Extract the (x, y) coordinate from the center of the cell holding the provided text.  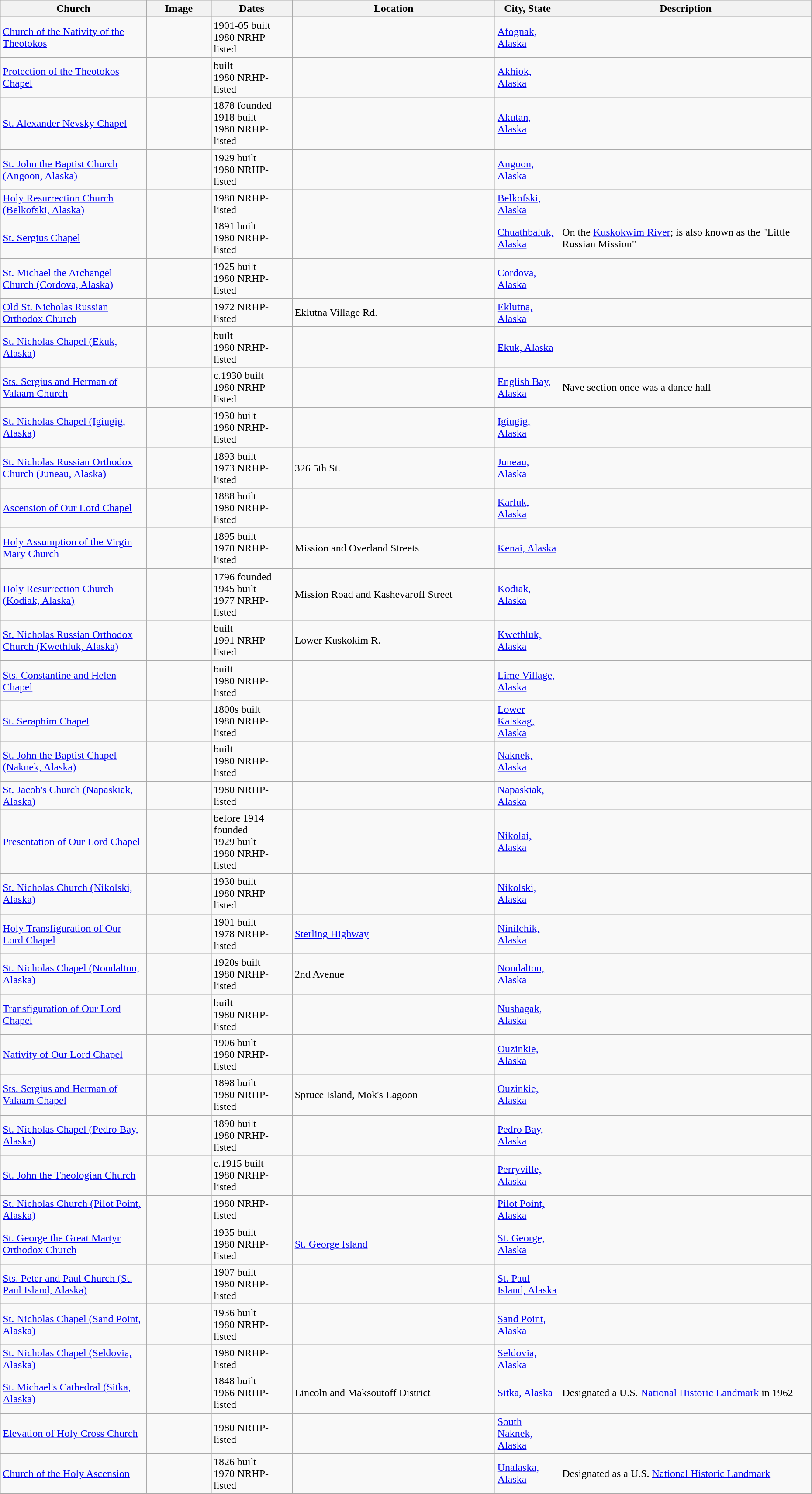
1895 built1970 NRHP-listed (252, 548)
Designated a U.S. National Historic Landmark in 1962 (686, 1393)
2nd Avenue (394, 974)
1972 NRHP-listed (252, 313)
1848 built1966 NRHP-listed (252, 1393)
Juneau, Alaska (528, 468)
Nativity of Our Lord Chapel (73, 1054)
Naknek, Alaska (528, 761)
Church (73, 9)
Church of the Holy Ascension (73, 1473)
c.1930 built1980 NRHP-listed (252, 387)
On the Kuskokwim River; is also known as the "Little Russian Mission" (686, 238)
Eklutna Village Rd. (394, 313)
City, State (528, 9)
St. John the Theologian Church (73, 1175)
Chuathbaluk, Alaska (528, 238)
Afognak, Alaska (528, 37)
St. Nicholas Russian Orthodox Church (Kwethluk, Alaska) (73, 641)
Sts. Sergius and Herman of Valaam Church (73, 387)
built1991 NRHP-listed (252, 641)
Nushagak, Alaska (528, 1014)
Location (394, 9)
1893 built1973 NRHP-listed (252, 468)
Old St. Nicholas Russian Orthodox Church (73, 313)
St. Michael the Archangel Church (Cordova, Alaska) (73, 278)
Sts. Constantine and Helen Chapel (73, 681)
Unalaska, Alaska (528, 1473)
Sitka, Alaska (528, 1393)
1925 built1980 NRHP-listed (252, 278)
Sts. Peter and Paul Church (St. Paul Island, Alaska) (73, 1284)
Kwethluk, Alaska (528, 641)
Eklutna, Alaska (528, 313)
1898 built1980 NRHP-listed (252, 1095)
Lincoln and Maksoutoff District (394, 1393)
St. John the Baptist Church (Angoon, Alaska) (73, 170)
Spruce Island, Mok's Lagoon (394, 1095)
Pilot Point, Alaska (528, 1210)
Kenai, Alaska (528, 548)
Sand Point, Alaska (528, 1324)
1891 built1980 NRHP-listed (252, 238)
Transfiguration of Our Lord Chapel (73, 1014)
Mission and Overland Streets (394, 548)
1826 built1970 NRHP-listed (252, 1473)
1890 built1980 NRHP-listed (252, 1135)
Protection of the Theotokos Chapel (73, 77)
Holy Assumption of the Virgin Mary Church (73, 548)
Kodiak, Alaska (528, 594)
St. Nicholas Church (Pilot Point, Alaska) (73, 1210)
Akhiok, Alaska (528, 77)
Igiugig, Alaska (528, 427)
Dates (252, 9)
St. Nicholas Church (Nikolski, Alaska) (73, 894)
St. Nicholas Chapel (Pedro Bay, Alaska) (73, 1135)
1901-05 built1980 NRHP-listed (252, 37)
St. Nicholas Chapel (Seldovia, Alaska) (73, 1359)
St. Nicholas Chapel (Sand Point, Alaska) (73, 1324)
Pedro Bay, Alaska (528, 1135)
Ascension of Our Lord Chapel (73, 508)
Nave section once was a dance hall (686, 387)
1906 built1980 NRHP-listed (252, 1054)
Holy Resurrection Church (Belkofski, Alaska) (73, 204)
Nondalton, Alaska (528, 974)
Napaskiak, Alaska (528, 795)
Ekuk, Alaska (528, 347)
Belkofski, Alaska (528, 204)
1920s built1980 NRHP-listed (252, 974)
1936 built1980 NRHP-listed (252, 1324)
Elevation of Holy Cross Church (73, 1433)
St. George the Great Martyr Orthodox Church (73, 1244)
St. Nicholas Chapel (Igiugig, Alaska) (73, 427)
Mission Road and Kashevaroff Street (394, 594)
Image (179, 9)
Cordova, Alaska (528, 278)
Lower Kuskokim R. (394, 641)
Church of the Nativity of the Theotokos (73, 37)
Perryville, Alaska (528, 1175)
c.1915 built1980 NRHP-listed (252, 1175)
Nikolski, Alaska (528, 894)
St. Nicholas Chapel (Ekuk, Alaska) (73, 347)
St. Seraphim Chapel (73, 721)
1796 founded1945 built1977 NRHP-listed (252, 594)
326 5th St. (394, 468)
Karluk, Alaska (528, 508)
Designated as a U.S. National Historic Landmark (686, 1473)
Angoon, Alaska (528, 170)
1800s built1980 NRHP-listed (252, 721)
Presentation of Our Lord Chapel (73, 842)
St. George Island (394, 1244)
St. George, Alaska (528, 1244)
Nikolai, Alaska (528, 842)
Holy Transfiguration of Our Lord Chapel (73, 934)
Description (686, 9)
Sts. Sergius and Herman of Valaam Chapel (73, 1095)
St. Michael's Cathedral (Sitka, Alaska) (73, 1393)
Ninilchik, Alaska (528, 934)
1907 built1980 NRHP-listed (252, 1284)
1935 built1980 NRHP-listed (252, 1244)
St. Jacob's Church (Napaskiak, Alaska) (73, 795)
1901 built1978 NRHP-listed (252, 934)
St. Nicholas Chapel (Nondalton, Alaska) (73, 974)
St. Paul Island, Alaska (528, 1284)
Akutan, Alaska (528, 123)
1888 built1980 NRHP-listed (252, 508)
Sterling Highway (394, 934)
1929 built1980 NRHP-listed (252, 170)
Lime Village, Alaska (528, 681)
before 1914 founded1929 built1980 NRHP-listed (252, 842)
St. Nicholas Russian Orthodox Church (Juneau, Alaska) (73, 468)
English Bay, Alaska (528, 387)
Lower Kalskag, Alaska (528, 721)
1878 founded1918 built1980 NRHP-listed (252, 123)
South Naknek, Alaska (528, 1433)
Holy Resurrection Church (Kodiak, Alaska) (73, 594)
St. Alexander Nevsky Chapel (73, 123)
St. Sergius Chapel (73, 238)
Seldovia, Alaska (528, 1359)
St. John the Baptist Chapel (Naknek, Alaska) (73, 761)
